Scan for the cell matching the given text and deliver its [X, Y] coordinate at center. 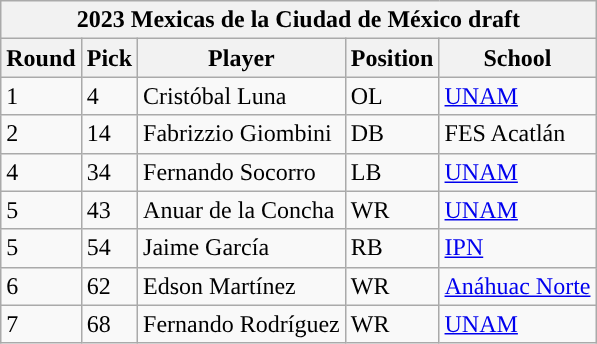
Pick [109, 58]
54 [109, 248]
Position [392, 58]
2 [41, 134]
School [518, 58]
34 [109, 172]
Round [41, 58]
Anuar de la Concha [242, 210]
Cristóbal Luna [242, 96]
Fernando Rodríguez [242, 324]
LB [392, 172]
RB [392, 248]
OL [392, 96]
DB [392, 134]
Player [242, 58]
68 [109, 324]
FES Acatlán [518, 134]
Edson Martínez [242, 286]
62 [109, 286]
14 [109, 134]
6 [41, 286]
Fernando Socorro [242, 172]
Fabrizzio Giombini [242, 134]
Anáhuac Norte [518, 286]
7 [41, 324]
1 [41, 96]
43 [109, 210]
Jaime García [242, 248]
2023 Mexicas de la Ciudad de México draft [298, 20]
IPN [518, 248]
